Locate the cell with the specified text and output its (x, y) center coordinate. 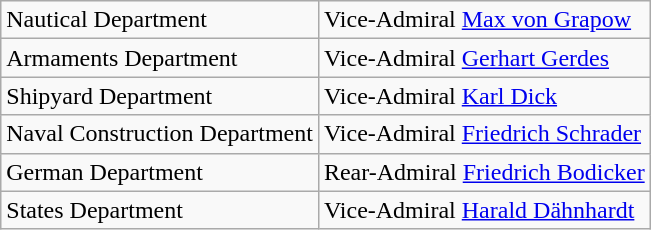
Vice-Admiral Max von Grapow (484, 20)
Vice-Admiral Friedrich Schrader (484, 134)
Vice-Admiral Karl Dick (484, 96)
Vice-Admiral Gerhart Gerdes (484, 58)
Shipyard Department (160, 96)
German Department (160, 172)
Rear-Admiral Friedrich Bodicker (484, 172)
Armaments Department (160, 58)
Nautical Department (160, 20)
Naval Construction Department (160, 134)
States Department (160, 210)
Vice-Admiral Harald Dähnhardt (484, 210)
